Return (x, y) of the center of cell containing provided text 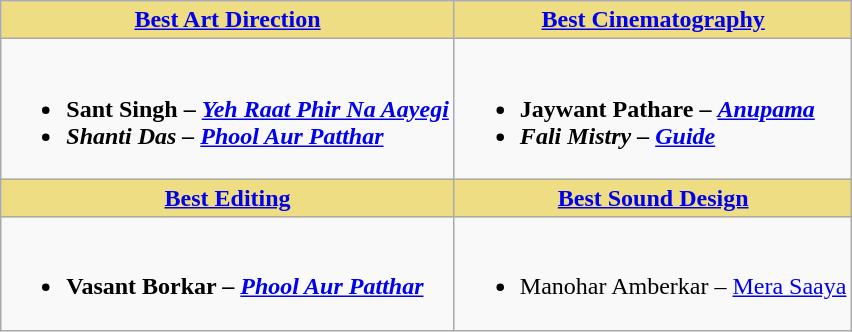
Vasant Borkar – Phool Aur Patthar (228, 274)
Manohar Amberkar – Mera Saaya (653, 274)
Best Art Direction (228, 20)
Best Editing (228, 198)
Best Sound Design (653, 198)
Jaywant Pathare – Anupama Fali Mistry – Guide (653, 109)
Sant Singh – Yeh Raat Phir Na Aayegi Shanti Das – Phool Aur Patthar (228, 109)
Best Cinematography (653, 20)
